For the text-containing cell, return its midpoint in [x, y] coordinate format. 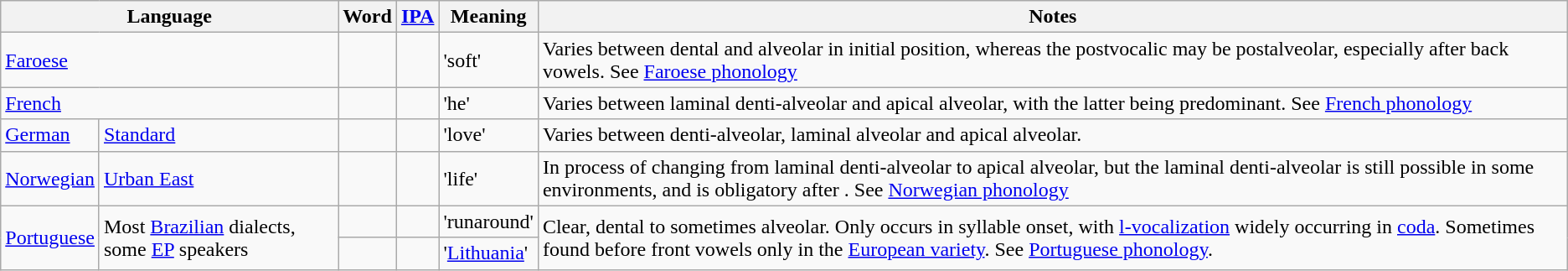
'Lithuania' [488, 253]
Urban East [218, 178]
Faroese [169, 60]
French [169, 103]
Most Brazilian dialects, some EP speakers [218, 237]
'he' [488, 103]
Notes [1052, 17]
Word [368, 17]
IPA [417, 17]
'love' [488, 135]
Varies between laminal denti-alveolar and apical alveolar, with the latter being predominant. See French phonology [1052, 103]
Language [169, 17]
'life' [488, 178]
'soft' [488, 60]
German [50, 135]
Varies between denti-alveolar, laminal alveolar and apical alveolar. [1052, 135]
Portuguese [50, 237]
'runaround' [488, 221]
Norwegian [50, 178]
Meaning [488, 17]
Standard [218, 135]
